Pinpoint the cell where the given text exists, returning its (X, Y) midpoint coordinate. 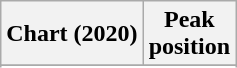
Peakposition (189, 34)
Chart (2020) (72, 34)
